Capture the cell that displays the provided text and extract its (x, y) central coordinate. 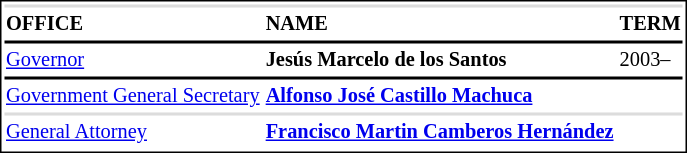
TERM (650, 24)
2003– (650, 60)
Francisco Martin Camberos Hernández (440, 132)
Jesús Marcelo de los Santos (440, 60)
Governor (132, 60)
Government General Secretary (132, 96)
OFFICE (132, 24)
Alfonso José Castillo Machuca (440, 96)
General Attorney (132, 132)
NAME (440, 24)
